From the cell containing the given text, extract its center point as [x, y] coordinate. 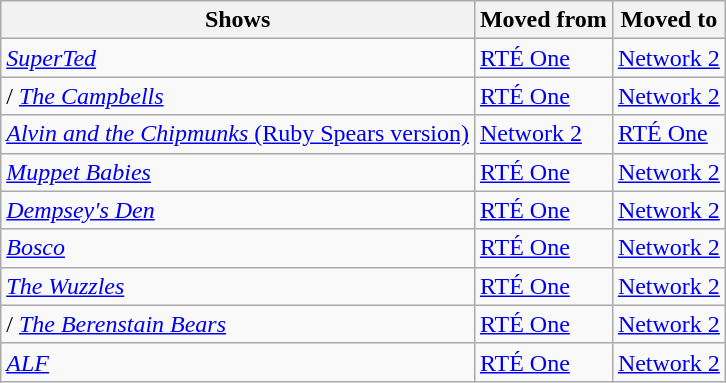
Dempsey's Den [238, 210]
Moved to [668, 20]
Alvin and the Chipmunks (Ruby Spears version) [238, 134]
Moved from [543, 20]
Muppet Babies [238, 172]
SuperTed [238, 58]
/ The Berenstain Bears [238, 324]
Bosco [238, 248]
The Wuzzles [238, 286]
Shows [238, 20]
ALF [238, 362]
/ The Campbells [238, 96]
